Pinpoint the cell where the given text exists, returning its (x, y) midpoint coordinate. 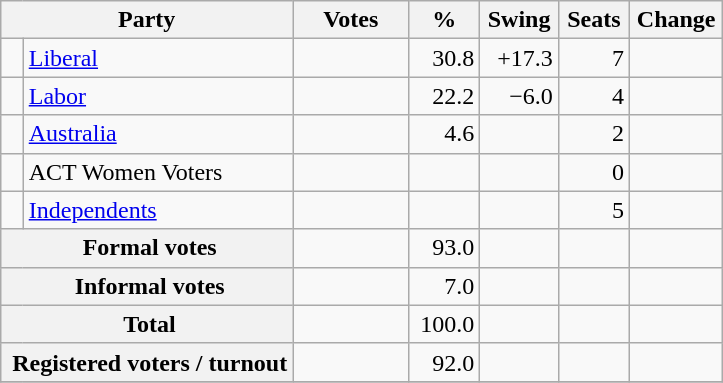
Change (676, 20)
−6.0 (520, 96)
Party (147, 20)
Liberal (158, 58)
Total (147, 324)
4.6 (444, 134)
Registered voters / turnout (147, 362)
4 (594, 96)
Australia (158, 134)
7.0 (444, 286)
7 (594, 58)
Seats (594, 20)
30.8 (444, 58)
+17.3 (520, 58)
Formal votes (147, 248)
93.0 (444, 248)
0 (594, 172)
Swing (520, 20)
100.0 (444, 324)
Informal votes (147, 286)
Votes (351, 20)
92.0 (444, 362)
Labor (158, 96)
2 (594, 134)
5 (594, 210)
22.2 (444, 96)
Independents (158, 210)
ACT Women Voters (158, 172)
% (444, 20)
